Pinpoint the cell where the given text exists, returning its (X, Y) midpoint coordinate. 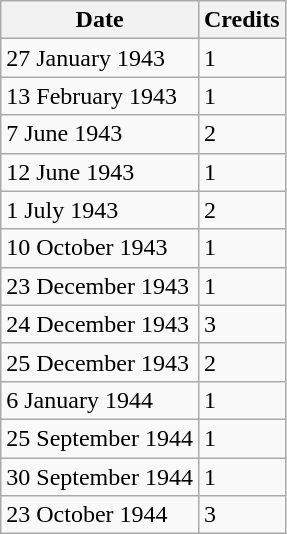
12 June 1943 (100, 172)
13 February 1943 (100, 96)
24 December 1943 (100, 324)
23 October 1944 (100, 515)
25 December 1943 (100, 362)
6 January 1944 (100, 400)
7 June 1943 (100, 134)
Date (100, 20)
Credits (242, 20)
30 September 1944 (100, 477)
1 July 1943 (100, 210)
23 December 1943 (100, 286)
10 October 1943 (100, 248)
25 September 1944 (100, 438)
27 January 1943 (100, 58)
